For the text-containing cell, return its midpoint in (x, y) coordinate format. 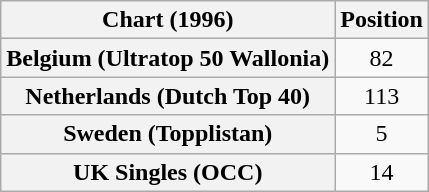
Belgium (Ultratop 50 Wallonia) (168, 58)
82 (382, 58)
Chart (1996) (168, 20)
UK Singles (OCC) (168, 172)
5 (382, 134)
Netherlands (Dutch Top 40) (168, 96)
113 (382, 96)
14 (382, 172)
Position (382, 20)
Sweden (Topplistan) (168, 134)
